Locate the cell with the specified text and output its (X, Y) center coordinate. 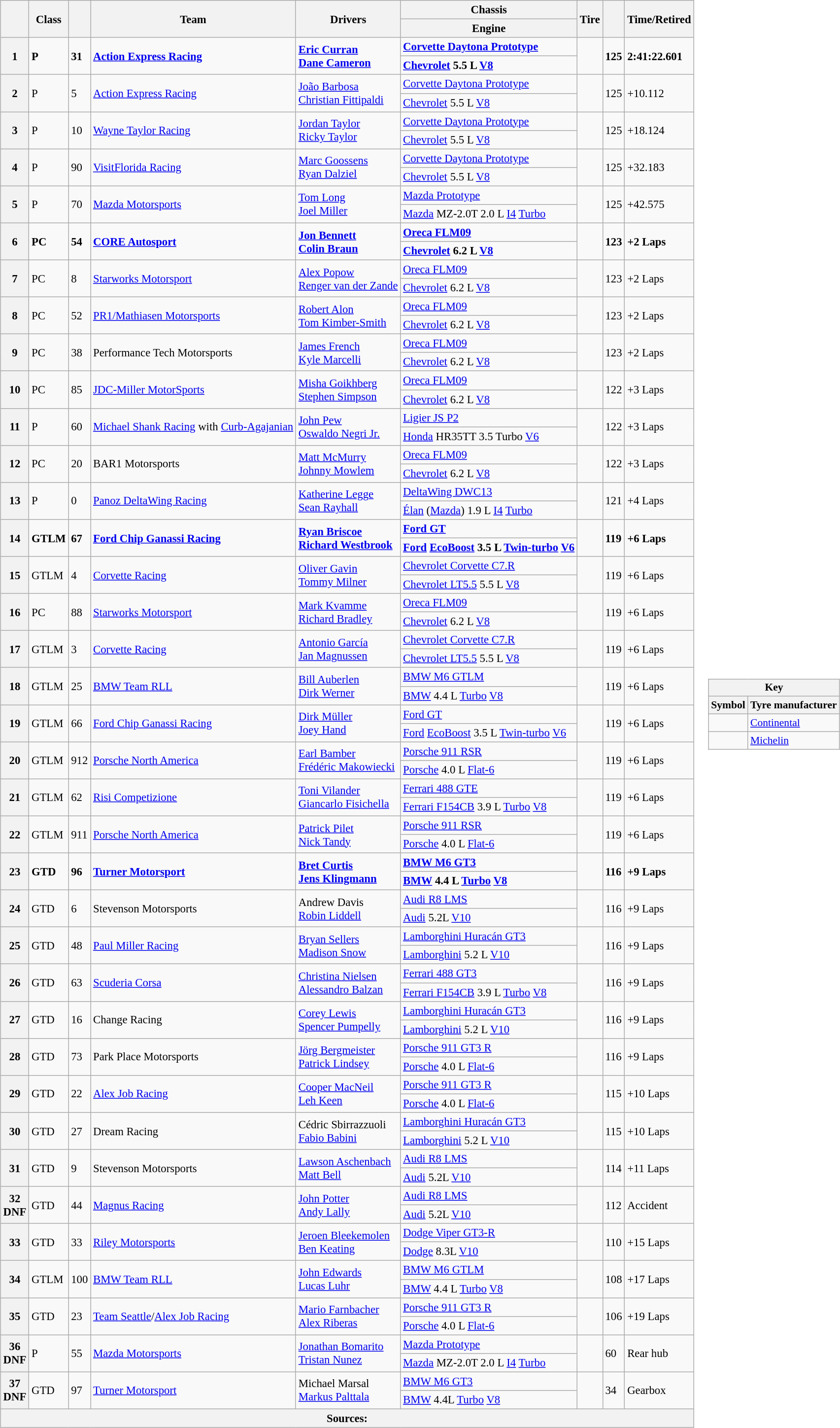
63 (80, 983)
106 (614, 1316)
37DNF (15, 1390)
Andrew Davis Robin Liddell (348, 909)
0 (80, 501)
Toni Vilander Giancarlo Fisichella (348, 798)
54 (80, 242)
+32.183 (659, 168)
112 (614, 1205)
Rear hub (659, 1354)
96 (80, 871)
Antonio García Jan Magnussen (348, 649)
DeltaWing DWC13 (489, 491)
14 (15, 538)
Bryan Sellers Madison Snow (348, 945)
Wayne Taylor Racing (193, 130)
Christina Nielsen Alessandro Balzan (348, 983)
+10.112 (659, 93)
James French Kyle Marcelli (348, 353)
BMW 4.4L Turbo V8 (489, 1400)
Bret Curtis Jens Klingmann (348, 871)
Bill Auberlen Dirk Werner (348, 686)
Class (49, 19)
Misha Goikhberg Stephen Simpson (348, 389)
CORE Autosport (193, 242)
Team (193, 19)
Tom Long Joel Miller (348, 204)
29 (15, 1093)
Chassis (489, 10)
2 (15, 93)
38 (80, 353)
88 (80, 612)
Michael Shank Racing with Curb-Agajanian (193, 427)
Marc Goossens Ryan Dalziel (348, 168)
70 (80, 204)
Drivers (348, 19)
Risi Competizione (193, 798)
97 (80, 1390)
+18.124 (659, 130)
24 (15, 909)
44 (80, 1205)
Robert Alon Tom Kimber-Smith (348, 315)
36DNF (15, 1354)
John Pew Oswaldo Negri Jr. (348, 427)
100 (80, 1279)
BAR1 Motorsports (193, 463)
90 (80, 168)
Panoz DeltaWing Racing (193, 501)
Alex Popow Renger van der Zande (348, 278)
Eric Curran Dane Cameron (348, 56)
Magnus Racing (193, 1205)
Dodge Viper GT3-R (489, 1233)
55 (80, 1354)
15 (15, 575)
+19 Laps (659, 1316)
Symbol (728, 705)
Mario Farnbacher Alex Riberas (348, 1316)
Ferrari 488 GT3 (489, 974)
114 (614, 1168)
28 (15, 1057)
35 (15, 1316)
Corey Lewis Spencer Pumpelly (348, 1019)
+15 Laps (659, 1242)
7 (15, 278)
26 (15, 983)
Honda HR35TT 3.5 Turbo V6 (489, 436)
Team Seattle/Alex Job Racing (193, 1316)
110 (614, 1242)
62 (80, 798)
73 (80, 1057)
JDC-Miller MotorSports (193, 389)
+11 Laps (659, 1168)
Katherine Legge Sean Rayhall (348, 501)
2:41:22.601 (659, 56)
Paul Miller Racing (193, 945)
Dodge 8.3L V10 (489, 1252)
32DNF (15, 1205)
66 (80, 724)
+17 Laps (659, 1279)
Dirk Müller Joey Hand (348, 724)
Gearbox (659, 1390)
Patrick Pilet Nick Tandy (348, 834)
13 (15, 501)
21 (15, 798)
Cooper MacNeil Leh Keen (348, 1093)
VisitFlorida Racing (193, 168)
12 (15, 463)
11 (15, 427)
Dream Racing (193, 1131)
108 (614, 1279)
PR1/Mathiasen Motorsports (193, 315)
+4 Laps (659, 501)
Sources: (347, 1418)
48 (80, 945)
Jeroen Bleekemolen Ben Keating (348, 1242)
18 (15, 686)
Alex Job Racing (193, 1093)
John Edwards Lucas Luhr (348, 1279)
Mark Kvamme Richard Bradley (348, 612)
Tire (590, 19)
João Barbosa Christian Fittipaldi (348, 93)
Change Racing (193, 1019)
19 (15, 724)
67 (80, 538)
John Potter Andy Lally (348, 1205)
911 (80, 834)
Accident (659, 1205)
Continental (794, 723)
Jon Bennett Colin Braun (348, 242)
Scuderia Corsa (193, 983)
Park Place Motorsports (193, 1057)
Ligier JS P2 (489, 418)
1 (15, 56)
912 (80, 760)
Riley Motorsports (193, 1242)
30 (15, 1131)
Tyre manufacturer (794, 705)
52 (80, 315)
121 (614, 501)
Performance Tech Motorsports (193, 353)
Jonathan Bomarito Tristan Nunez (348, 1354)
Ferrari 488 GTE (489, 788)
Key (774, 688)
Michael Marsal Markus Palttala (348, 1390)
Matt McMurry Johnny Mowlem (348, 463)
Oliver Gavin Tommy Milner (348, 575)
Jörg Bergmeister Patrick Lindsey (348, 1057)
Engine (489, 29)
+42.575 (659, 204)
Cédric Sbirrazzuoli Fabio Babini (348, 1131)
Ryan Briscoe Richard Westbrook (348, 538)
Earl Bamber Frédéric Makowiecki (348, 760)
17 (15, 649)
Jordan Taylor Ricky Taylor (348, 130)
Lawson Aschenbach Matt Bell (348, 1168)
Élan (Mazda) 1.9 L I4 Turbo (489, 510)
85 (80, 389)
Michelin (794, 740)
Time/Retired (659, 19)
